Search for the cell housing the specified text and yield its (X, Y) center coordinate. 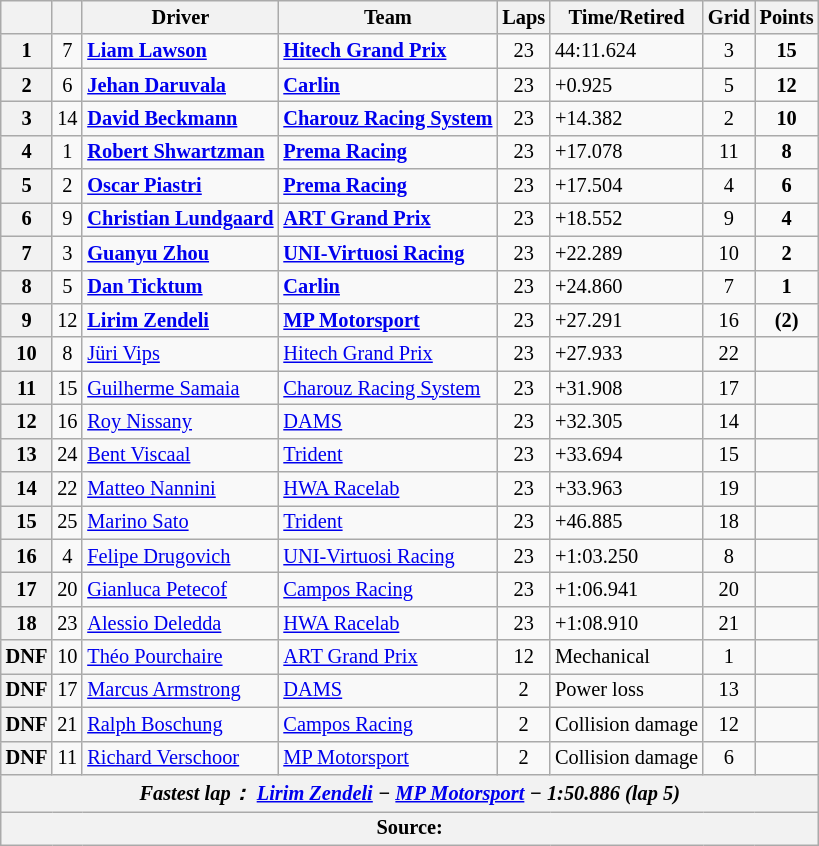
+27.291 (626, 320)
Laps (524, 17)
+31.908 (626, 388)
Felipe Drugovich (180, 556)
Richard Verschoor (180, 758)
David Beckmann (180, 118)
+33.963 (626, 489)
+17.078 (626, 152)
24 (67, 455)
Oscar Piastri (180, 186)
+1:06.941 (626, 589)
Marcus Armstrong (180, 690)
Jehan Daruvala (180, 85)
Mechanical (626, 657)
Team (388, 17)
+22.289 (626, 253)
+24.860 (626, 287)
Théo Pourchaire (180, 657)
Jüri Vips (180, 354)
+32.305 (626, 421)
Liam Lawson (180, 51)
Gianluca Petecof (180, 589)
+1:08.910 (626, 623)
19 (729, 489)
Guanyu Zhou (180, 253)
Fastest lap： Lirim Zendeli − MP Motorsport − 1:50.886 (lap 5) (410, 792)
+33.694 (626, 455)
25 (67, 522)
Grid (729, 17)
+46.885 (626, 522)
Guilherme Samaia (180, 388)
(2) (787, 320)
Marino Sato (180, 522)
Matteo Nannini (180, 489)
+0.925 (626, 85)
Power loss (626, 690)
Lirim Zendeli (180, 320)
Ralph Boschung (180, 724)
Time/Retired (626, 17)
Driver (180, 17)
Christian Lundgaard (180, 219)
Bent Viscaal (180, 455)
+18.552 (626, 219)
+1:03.250 (626, 556)
Dan Ticktum (180, 287)
+17.504 (626, 186)
Points (787, 17)
+14.382 (626, 118)
+27.933 (626, 354)
Alessio Deledda (180, 623)
Robert Shwartzman (180, 152)
Source: (410, 828)
44:11.624 (626, 51)
Roy Nissany (180, 421)
